Output the [x, y] coordinate of the center of the cell containing the given text.  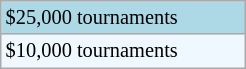
$25,000 tournaments [124, 17]
$10,000 tournaments [124, 51]
